Find where the given text appears and provide that cell's center as [X, Y] coordinate. 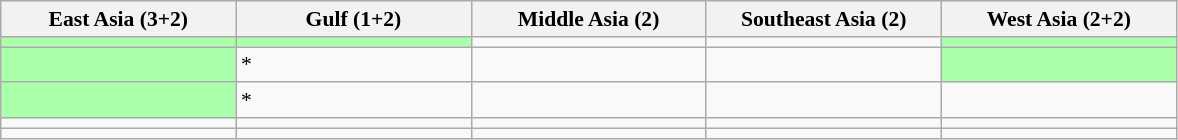
Middle Asia (2) [588, 19]
Gulf (1+2) [354, 19]
East Asia (3+2) [118, 19]
West Asia (2+2) [1058, 19]
Southeast Asia (2) [824, 19]
